Detect which cell encompasses the target text, then output its [x, y] center coordinate. 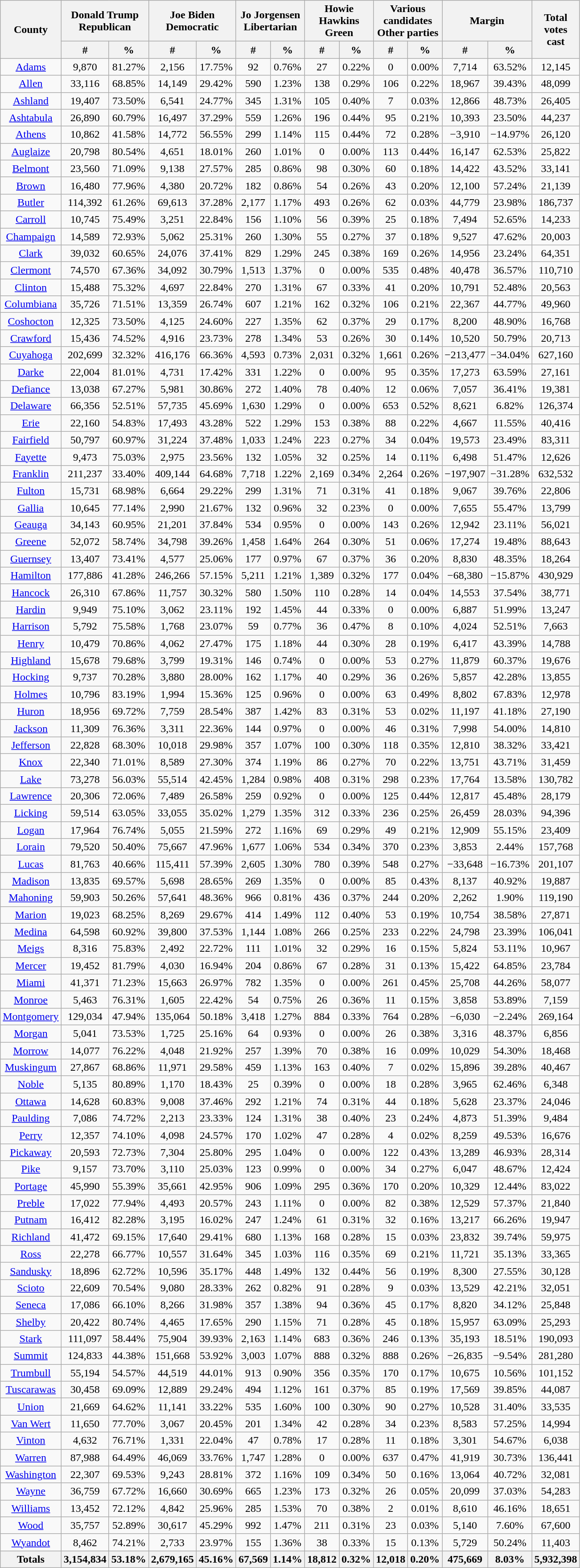
46.93% [510, 1152]
35,661 [172, 1186]
Mahoning [31, 898]
31.64% [216, 1254]
0.49% [425, 694]
Hamilton [31, 576]
4,030 [172, 966]
50.26% [128, 898]
14,589 [85, 237]
3,880 [172, 677]
28.81% [216, 1474]
28.03% [510, 813]
15.36% [216, 694]
58.44% [128, 1339]
76.71% [128, 1441]
71.01% [128, 762]
15,896 [465, 1068]
Donald TrumpRepublican [105, 21]
20,422 [85, 1322]
Knox [31, 762]
1.50% [287, 593]
Wood [31, 1525]
22,307 [85, 1474]
90 [391, 1407]
5,792 [85, 626]
12,866 [465, 101]
11,757 [172, 593]
45.48% [510, 796]
98 [322, 168]
4,062 [172, 643]
52,072 [85, 542]
156 [253, 219]
109 [322, 1474]
22.36% [216, 728]
40,467 [555, 1068]
3,418 [253, 1016]
Coshocton [31, 321]
3,799 [172, 660]
51.39% [510, 1118]
2 [391, 1508]
1,768 [172, 626]
683 [322, 1339]
50,797 [85, 440]
Morgan [31, 1033]
Warren [31, 1457]
9,473 [85, 457]
18.51% [510, 1339]
4,098 [172, 1135]
14,149 [172, 84]
0.76% [287, 67]
47.94% [128, 1016]
13,452 [85, 1508]
26.74% [216, 304]
70.86% [128, 643]
6,038 [555, 1441]
26,405 [555, 101]
13,751 [465, 762]
23.50% [510, 118]
Jefferson [31, 745]
19,407 [85, 101]
31.40% [510, 1407]
196 [322, 118]
1.38% [287, 1305]
4 [391, 1135]
Ashland [31, 101]
Montgomery [31, 1016]
18.01% [216, 151]
44,779 [465, 202]
3,316 [465, 1033]
312 [322, 813]
Darke [31, 372]
25.16% [216, 1033]
1,661 [391, 355]
34,798 [172, 542]
60.37% [510, 660]
26,120 [555, 135]
Portage [31, 1186]
387 [253, 711]
35.02% [216, 813]
−33,648 [465, 864]
74 [322, 1101]
680 [253, 1237]
0.90% [287, 1373]
29.41% [216, 1237]
192 [253, 610]
1.19% [287, 762]
9,484 [555, 1118]
Paulding [31, 1118]
83 [322, 711]
41.18% [510, 711]
33,535 [555, 1407]
37.48% [216, 440]
2,492 [172, 949]
28.54% [216, 711]
246,266 [172, 576]
17,569 [465, 1390]
27,190 [555, 711]
246 [391, 1339]
20,798 [85, 151]
51.47% [510, 457]
Geauga [31, 525]
110 [322, 593]
11,650 [85, 1424]
17,640 [172, 1237]
21.92% [216, 1050]
Van Wert [31, 1424]
1.12% [287, 1390]
18,812 [322, 1559]
37.28% [216, 202]
45.69% [216, 406]
Fulton [31, 491]
75.58% [128, 626]
19,947 [555, 1220]
15,436 [85, 338]
494 [253, 1390]
118 [391, 745]
30.86% [216, 389]
14,810 [555, 728]
19,381 [555, 389]
223 [322, 440]
24.57% [216, 1135]
13,529 [465, 1288]
56.55% [216, 135]
19.31% [216, 660]
Allen [31, 84]
Jackson [31, 728]
665 [253, 1491]
4,651 [172, 151]
1.11% [287, 1203]
76.74% [128, 830]
112 [322, 915]
83,022 [555, 1186]
4,916 [172, 338]
266 [322, 932]
14,233 [555, 219]
1.08% [287, 932]
190,093 [555, 1339]
17 [322, 1441]
4,380 [172, 185]
14,422 [465, 168]
69.72% [128, 711]
31 [391, 966]
31,459 [555, 762]
12,909 [465, 830]
1,747 [253, 1457]
52.48% [510, 287]
2,605 [253, 864]
16,660 [172, 1491]
106,041 [555, 932]
26.97% [216, 983]
4,697 [172, 287]
43 [391, 185]
12,810 [465, 745]
12.44% [510, 1186]
31.98% [216, 1305]
27.47% [216, 643]
28,179 [555, 796]
23.98% [510, 202]
8.03% [510, 1559]
60.92% [128, 932]
Cuyahoga [31, 355]
1.05% [287, 457]
72.93% [128, 237]
4,493 [172, 1203]
Clinton [31, 287]
7,655 [465, 508]
113 [391, 151]
−16.73% [510, 864]
Guernsey [31, 559]
7,714 [465, 67]
Gallia [31, 508]
44,087 [555, 1390]
74,570 [85, 270]
60.95% [128, 525]
1.53% [287, 1508]
Wayne [31, 1491]
559 [253, 118]
60.79% [128, 118]
9,080 [172, 1288]
Ottawa [31, 1101]
6.82% [510, 406]
40 [322, 677]
17,964 [85, 830]
115 [322, 135]
17,493 [172, 423]
1.45% [287, 610]
39.85% [510, 1390]
55.47% [510, 508]
13,855 [555, 677]
201,107 [555, 864]
54.00% [510, 728]
0.01% [425, 1508]
780 [322, 864]
548 [391, 864]
1.42% [287, 711]
33,365 [555, 1254]
86 [322, 762]
19,676 [555, 660]
0.05% [425, 1491]
44,519 [172, 1373]
14,956 [465, 254]
10,745 [85, 219]
30.69% [216, 1491]
−197,907 [465, 474]
36.57% [510, 270]
1.02% [287, 1135]
18 [391, 1085]
9,737 [85, 677]
18,264 [555, 559]
5,698 [172, 881]
177,886 [85, 576]
71.09% [128, 168]
782 [253, 983]
1.09% [287, 1186]
22.72% [216, 949]
264 [322, 542]
25,848 [555, 1305]
1,630 [253, 406]
5,140 [465, 1525]
580 [253, 593]
27.30% [216, 762]
6,047 [465, 1169]
Trumbull [31, 1373]
50.40% [128, 847]
23,832 [465, 1237]
124 [253, 1118]
1,389 [322, 576]
10,557 [172, 1254]
10,018 [172, 745]
Sandusky [31, 1271]
−2.24% [510, 1016]
79.68% [128, 660]
7,663 [555, 626]
129,034 [85, 1016]
Madison [31, 881]
22,367 [465, 304]
64.85% [510, 966]
0.92% [287, 796]
83,311 [555, 440]
40,478 [465, 270]
55,514 [172, 779]
269 [253, 881]
12,978 [555, 694]
9,157 [85, 1169]
115,411 [172, 864]
186,737 [555, 202]
0.10% [425, 626]
60.97% [128, 440]
67.27% [128, 389]
Stark [31, 1339]
69.09% [128, 1390]
71.51% [128, 304]
35,757 [85, 1525]
Hardin [31, 610]
27.57% [216, 168]
Howie HawkinsGreen [339, 21]
33,116 [85, 84]
−31.28% [510, 474]
29.67% [216, 915]
39.74% [510, 1237]
34,143 [85, 525]
2,262 [465, 898]
County [31, 29]
48.67% [510, 1169]
80.89% [128, 1085]
28,314 [555, 1152]
37.29% [216, 118]
5,729 [465, 1542]
0.95% [287, 525]
17,274 [465, 542]
290 [253, 1322]
16.94% [216, 966]
55.39% [128, 1186]
3,110 [172, 1169]
40.92% [510, 881]
202,699 [85, 355]
Adams [31, 67]
70.28% [128, 677]
Pike [31, 1169]
4,125 [172, 321]
41.58% [128, 135]
22.42% [216, 999]
9,243 [172, 1474]
54.57% [128, 1373]
9,527 [465, 237]
19,023 [85, 915]
35,726 [85, 304]
Richland [31, 1237]
56.03% [128, 779]
Lorain [31, 847]
12,325 [85, 321]
44.26% [510, 983]
1,458 [253, 542]
11,309 [85, 728]
38.32% [510, 745]
21.59% [216, 830]
32.32% [128, 355]
75.10% [128, 610]
23,409 [555, 830]
30 [391, 338]
175 [253, 643]
30.32% [216, 593]
43.71% [510, 762]
Summit [31, 1356]
57,735 [172, 406]
20.57% [216, 1203]
Noble [31, 1085]
59,975 [555, 1237]
12,529 [465, 1203]
1.18% [287, 643]
3,154,834 [85, 1559]
60.83% [128, 1101]
75,667 [172, 847]
33,421 [555, 745]
Hancock [31, 593]
83.19% [128, 694]
1.60% [287, 1407]
59,514 [85, 813]
42.45% [216, 779]
Hocking [31, 677]
Williams [31, 1508]
−6,030 [465, 1016]
49.53% [510, 1135]
39.43% [510, 84]
2,156 [172, 67]
−26,835 [465, 1356]
42.21% [510, 1288]
15,663 [172, 983]
26,459 [465, 813]
247 [253, 1220]
37 [391, 237]
3,062 [172, 610]
60 [391, 168]
46 [391, 728]
28 [391, 643]
22,278 [85, 1254]
54.30% [510, 1050]
278 [253, 338]
81.27% [128, 67]
−15.87% [510, 576]
48.73% [510, 101]
1,605 [172, 999]
23.07% [216, 626]
48.36% [216, 898]
144 [253, 728]
29.24% [216, 1390]
829 [253, 254]
67.86% [128, 593]
77.96% [128, 185]
Highland [31, 660]
64 [253, 1033]
522 [253, 423]
2,264 [391, 474]
54.83% [128, 423]
23.39% [510, 932]
Muskingum [31, 1068]
3,251 [172, 219]
627,160 [555, 355]
72.12% [128, 1508]
257 [253, 1050]
111,097 [85, 1339]
32,081 [555, 1474]
Clermont [31, 270]
58,077 [555, 983]
Athens [31, 135]
1,144 [253, 932]
43.28% [216, 423]
3,003 [253, 1356]
25.31% [216, 237]
88,643 [555, 542]
18,967 [465, 84]
Greene [31, 542]
6,664 [172, 491]
4,048 [172, 1050]
204 [253, 966]
87,988 [85, 1457]
69.57% [128, 881]
8 [391, 626]
5,628 [465, 1101]
475,669 [465, 1559]
63.52% [510, 67]
8,589 [172, 762]
Franklin [31, 474]
7,759 [172, 711]
10,520 [465, 338]
259 [253, 796]
Clark [31, 254]
−9.54% [510, 1356]
76.22% [128, 1050]
42.28% [510, 677]
24,076 [172, 254]
12,817 [465, 796]
23.73% [216, 338]
116 [322, 1254]
Tuscarawas [31, 1390]
68.25% [128, 915]
22,828 [85, 745]
7,304 [172, 1152]
19.48% [510, 542]
12,626 [555, 457]
1.06% [287, 847]
4,465 [172, 1322]
57.25% [510, 1424]
21,669 [85, 1407]
91 [322, 1288]
163 [322, 1068]
Butler [31, 202]
20,713 [555, 338]
0.11% [425, 457]
17,086 [85, 1305]
Carroll [31, 219]
66.36% [216, 355]
25.06% [216, 559]
9,949 [85, 610]
2,213 [172, 1118]
414 [253, 915]
33.76% [216, 1457]
Fayette [31, 457]
913 [253, 1373]
69,613 [172, 202]
173 [322, 1491]
62.53% [510, 151]
8,200 [465, 321]
13,038 [85, 389]
33,141 [555, 168]
29.58% [216, 1068]
2,990 [172, 508]
3,858 [465, 999]
143 [391, 525]
0.24% [425, 1118]
18,468 [555, 1050]
18.43% [216, 1085]
50 [391, 1474]
21,201 [172, 525]
92 [253, 67]
7.60% [510, 1525]
138 [322, 84]
1,725 [172, 1033]
66.26% [510, 1220]
23.24% [510, 254]
21,139 [555, 185]
0.73% [287, 355]
30,128 [555, 1271]
Henry [31, 643]
6,541 [172, 101]
6,417 [465, 643]
Logan [31, 830]
0.81% [287, 898]
5,041 [85, 1033]
13,247 [555, 610]
459 [253, 1068]
36.41% [510, 389]
26,310 [85, 593]
10,393 [465, 118]
14,788 [555, 643]
18,896 [85, 1271]
8,316 [85, 949]
110,710 [555, 270]
39.93% [216, 1339]
13,799 [555, 508]
Scioto [31, 1288]
56,021 [555, 525]
1.64% [287, 542]
168 [322, 1237]
Ashtabula [31, 118]
79,520 [85, 847]
30,458 [85, 1390]
9,067 [465, 491]
12,942 [465, 525]
135,064 [172, 1016]
47.62% [510, 237]
44.77% [510, 304]
41,371 [85, 983]
14,553 [465, 593]
0.82% [287, 1288]
1.36% [287, 1542]
16,676 [555, 1135]
10,596 [172, 1271]
Marion [31, 915]
261 [391, 983]
Various candidatesOther parties [408, 21]
26,890 [85, 118]
68.86% [128, 1068]
25,822 [555, 151]
52.65% [510, 219]
72.73% [128, 1152]
66,356 [85, 406]
Morrow [31, 1050]
590 [253, 84]
Belmont [31, 168]
Mercer [31, 966]
24.77% [216, 101]
245 [322, 254]
77.94% [128, 1203]
10,479 [85, 643]
151,668 [172, 1356]
7,998 [465, 728]
Seneca [31, 1305]
4,842 [172, 1508]
16,480 [85, 185]
48.37% [510, 1033]
2,679,165 [172, 1559]
31,224 [172, 440]
30,617 [172, 1525]
Fairfield [31, 440]
8,266 [172, 1305]
81.79% [128, 966]
25,708 [465, 983]
1,994 [172, 694]
1,279 [253, 813]
1,331 [172, 1441]
Crawford [31, 338]
0.75% [287, 999]
374 [253, 762]
34,092 [172, 270]
67.36% [128, 270]
182 [253, 185]
9,138 [172, 168]
Jo JorgensenLibertarian [270, 21]
63.05% [128, 813]
6,856 [555, 1033]
15,731 [85, 491]
21.67% [216, 508]
1.40% [287, 389]
11.55% [510, 423]
1.03% [287, 1254]
64.62% [128, 1407]
119,190 [555, 898]
10,796 [85, 694]
4,873 [465, 1118]
37.03% [510, 1491]
0.98% [287, 779]
Totals [31, 1559]
Washington [31, 1474]
70.54% [128, 1288]
4,632 [85, 1441]
13,359 [172, 304]
5,463 [85, 999]
632,532 [555, 474]
41,472 [85, 1237]
35.13% [510, 1254]
136,441 [555, 1457]
7,159 [555, 999]
4,024 [465, 626]
5,055 [172, 830]
42 [322, 1424]
331 [253, 372]
40.66% [128, 864]
1,170 [172, 1085]
3,301 [465, 1441]
75.32% [128, 287]
244 [391, 898]
8,137 [465, 881]
1,033 [253, 440]
76.31% [128, 999]
1.04% [287, 1152]
30.79% [216, 270]
10,862 [85, 135]
17.75% [216, 67]
Monroe [31, 999]
Shelby [31, 1322]
53.89% [510, 999]
653 [391, 406]
−213,477 [465, 355]
16,412 [85, 1220]
7,086 [85, 1118]
8,621 [465, 406]
82 [391, 1203]
4,577 [172, 559]
39.76% [510, 491]
211 [322, 1525]
233 [391, 932]
63 [391, 694]
44.38% [128, 1356]
270 [253, 287]
1.39% [287, 1050]
51.99% [510, 610]
41.28% [128, 576]
10,675 [465, 1373]
0.52% [425, 406]
1.90% [510, 898]
0.78% [287, 1441]
94 [322, 1305]
42.95% [216, 1186]
38.58% [510, 915]
211,237 [85, 474]
356 [322, 1373]
9 [391, 1288]
236 [391, 813]
74.72% [128, 1118]
298 [391, 779]
44,237 [555, 118]
436 [322, 898]
5,932,398 [555, 1559]
5,857 [465, 677]
130,782 [555, 779]
33.40% [128, 474]
19,452 [85, 966]
26.58% [216, 796]
39,800 [172, 932]
8,610 [465, 1508]
2,733 [172, 1542]
57.39% [216, 864]
153 [322, 423]
3,195 [172, 1220]
1.26% [287, 118]
45,990 [85, 1186]
269,164 [555, 1016]
17,273 [465, 372]
73.41% [128, 559]
63.59% [510, 372]
94,396 [555, 813]
13,217 [465, 1220]
37.54% [510, 593]
5,062 [172, 237]
10.56% [510, 1373]
77.14% [128, 508]
50.79% [510, 338]
3,311 [172, 728]
55 [322, 237]
57.15% [216, 576]
0.77% [287, 626]
10,967 [555, 949]
Wyandot [31, 1542]
7,057 [465, 389]
16,147 [465, 151]
243 [253, 1203]
12,889 [172, 1390]
88 [391, 423]
35,193 [465, 1339]
25.96% [216, 1508]
1.10% [287, 219]
10,029 [465, 1050]
13,289 [465, 1152]
57,641 [172, 898]
55,194 [85, 1373]
Union [31, 1407]
40.72% [510, 1474]
Preble [31, 1203]
1,513 [253, 270]
29.98% [216, 745]
54.67% [510, 1441]
11,721 [465, 1254]
32,051 [555, 1288]
884 [322, 1016]
59,903 [85, 898]
2.44% [510, 847]
1,677 [253, 847]
81.01% [128, 372]
27,867 [85, 1068]
1.37% [287, 270]
37.53% [216, 932]
61 [322, 1220]
Lawrence [31, 796]
73.53% [128, 1033]
4,667 [465, 423]
Harrison [31, 626]
24,798 [465, 932]
75,904 [172, 1339]
Pickaway [31, 1152]
10,791 [465, 287]
51 [391, 542]
72.06% [128, 796]
41,919 [465, 1457]
66.10% [128, 1305]
Champaign [31, 237]
53.11% [510, 949]
80.54% [128, 151]
13.58% [510, 779]
20.72% [216, 185]
15,488 [85, 287]
105 [322, 101]
64,598 [85, 932]
67.72% [128, 1491]
Lucas [31, 864]
17.42% [216, 372]
68.98% [128, 491]
Vinton [31, 1441]
12 [391, 389]
7,718 [253, 474]
0.99% [287, 1169]
80.74% [128, 1322]
2,031 [322, 355]
44.01% [216, 1373]
409,144 [172, 474]
14,628 [85, 1101]
1.47% [287, 1525]
Putnam [31, 1220]
28.00% [216, 677]
55.15% [510, 830]
8,820 [465, 1305]
64,351 [555, 254]
39.28% [510, 1068]
22,160 [85, 423]
20.45% [216, 1424]
0.09% [425, 1050]
2,975 [172, 457]
155 [253, 1542]
74.10% [128, 1135]
46,069 [172, 1457]
12,100 [465, 185]
493 [322, 202]
38,771 [555, 593]
1.15% [287, 1322]
7,489 [172, 796]
281,280 [555, 1356]
28.65% [216, 881]
66.77% [128, 1254]
11,403 [555, 1542]
22,004 [85, 372]
430,929 [555, 576]
1.28% [287, 1457]
24.60% [216, 321]
75.83% [128, 949]
10,528 [465, 1407]
370 [391, 847]
82.28% [128, 1220]
11,141 [172, 1407]
67,569 [253, 1559]
29.22% [216, 491]
Holmes [31, 694]
0.14% [425, 338]
17,022 [85, 1203]
157,768 [555, 847]
77.70% [128, 1424]
23,784 [555, 966]
Licking [31, 813]
8,583 [465, 1424]
59 [253, 626]
11,971 [172, 1068]
72 [391, 135]
54,283 [555, 1491]
1,284 [253, 779]
67,600 [555, 1525]
111 [253, 949]
Miami [31, 983]
448 [253, 1271]
23.97% [216, 1542]
60.65% [128, 254]
69.15% [128, 1237]
2,169 [322, 474]
−68,380 [465, 576]
52.89% [128, 1525]
2,177 [253, 202]
10,329 [465, 1186]
8,462 [85, 1542]
11,197 [465, 711]
48.90% [510, 321]
12,424 [555, 1169]
22.04% [216, 1441]
37.46% [216, 1101]
62.72% [128, 1271]
−3,910 [465, 135]
Huron [31, 711]
8,802 [465, 694]
50.24% [510, 1542]
22,609 [85, 1288]
53.92% [216, 1356]
48,099 [555, 84]
146 [253, 660]
416,176 [172, 355]
67.83% [510, 694]
20,306 [85, 796]
27.55% [510, 1271]
25.03% [216, 1169]
37.84% [216, 525]
10,645 [85, 508]
14,994 [555, 1424]
68.30% [128, 745]
−34.04% [510, 355]
47.96% [216, 847]
372 [253, 1474]
0.93% [287, 1033]
8,259 [465, 1135]
61.26% [128, 202]
5,981 [172, 389]
75.49% [128, 219]
18,651 [555, 1508]
33,055 [172, 813]
49,960 [555, 304]
37.41% [216, 254]
29.42% [216, 84]
Delaware [31, 406]
262 [253, 1288]
607 [253, 304]
39.26% [216, 542]
64.49% [128, 1457]
15,678 [85, 660]
45.16% [216, 1559]
114,392 [85, 202]
6,348 [555, 1085]
27,161 [555, 372]
966 [253, 898]
637 [391, 1457]
35.17% [216, 1271]
13,407 [85, 559]
49 [391, 830]
Erie [31, 423]
101,152 [555, 1373]
Ross [31, 1254]
Joe BidenDemocratic [192, 21]
12,357 [85, 1135]
17.65% [216, 1322]
14,772 [172, 135]
13,835 [85, 881]
5,211 [253, 576]
Medina [31, 932]
78 [322, 389]
21,840 [555, 1203]
0.74% [287, 660]
27 [322, 67]
13,064 [465, 1474]
7,494 [465, 219]
23.33% [216, 1118]
25,293 [555, 1322]
3,965 [465, 1085]
10,754 [465, 915]
20,099 [465, 1491]
29 [391, 321]
122 [391, 1152]
14,077 [85, 1050]
23,560 [85, 168]
2,163 [253, 1339]
22,806 [555, 491]
17,764 [465, 779]
992 [253, 1525]
36,759 [85, 1491]
227 [253, 321]
63.09% [510, 1322]
764 [391, 1016]
0.48% [425, 270]
27,871 [555, 915]
906 [253, 1186]
Margin [487, 21]
39,032 [85, 254]
124,833 [85, 1356]
34.12% [510, 1305]
9,870 [85, 67]
68.85% [128, 84]
71.23% [128, 983]
64.68% [216, 474]
57.37% [510, 1203]
74.52% [128, 338]
5,135 [85, 1085]
81,763 [85, 864]
292 [253, 1101]
43.52% [510, 168]
Auglaize [31, 151]
50.18% [216, 1016]
57.24% [510, 185]
16,497 [172, 118]
123 [253, 1169]
15,422 [465, 966]
0.45% [425, 983]
69.53% [128, 1474]
408 [322, 779]
8,269 [172, 915]
45.29% [216, 1525]
−14.97% [510, 135]
126,374 [555, 406]
12,018 [391, 1559]
24,046 [555, 1101]
4,593 [253, 355]
11,879 [465, 660]
74.21% [128, 1542]
8,830 [465, 559]
23.37% [510, 1101]
58.74% [128, 542]
Total votes cast [555, 29]
53.18% [128, 1559]
48.35% [510, 559]
62.46% [510, 1085]
18,956 [85, 711]
Perry [31, 1135]
19,573 [465, 440]
28.33% [216, 1288]
20,003 [555, 237]
3,853 [465, 847]
22,340 [85, 762]
8,300 [465, 1271]
Meigs [31, 949]
33.22% [216, 1407]
169 [391, 254]
9,008 [172, 1101]
76.36% [128, 728]
46.16% [510, 1508]
1.27% [287, 1016]
201 [253, 1424]
6,498 [465, 457]
20,593 [85, 1152]
Lake [31, 779]
23.49% [510, 440]
73,278 [85, 779]
43.39% [510, 643]
16,768 [555, 321]
73.70% [128, 1169]
20,563 [555, 287]
Brown [31, 185]
3,067 [172, 1424]
6,887 [465, 610]
16.02% [216, 1220]
Defiance [31, 389]
25.80% [216, 1152]
75.03% [128, 457]
23.56% [216, 457]
30.73% [510, 1457]
19,887 [555, 881]
161 [322, 1390]
4,731 [172, 372]
12,145 [555, 67]
5,824 [465, 949]
15,957 [465, 1322]
Columbiana [31, 304]
40,416 [555, 423]
